Search for the cell housing the specified text and yield its [X, Y] center coordinate. 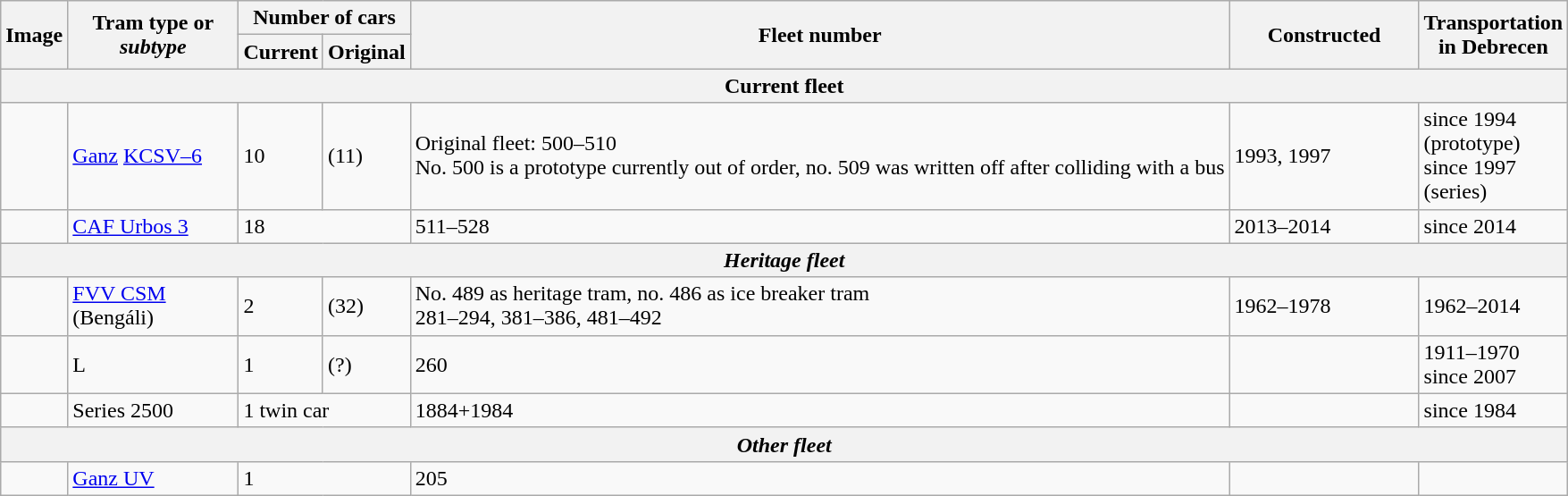
2 [281, 306]
Transportationin Debrecen [1494, 35]
since 1994 (prototype)since 1997 (series) [1494, 156]
Number of cars [324, 18]
Current fleet [784, 86]
since 2014 [1494, 226]
1884+1984 [820, 410]
Image [34, 35]
1962–1978 [1324, 306]
2013–2014 [1324, 226]
CAF Urbos 3 [154, 226]
Original [366, 52]
1911–1970since 2007 [1494, 365]
Current [281, 52]
205 [820, 478]
(?) [366, 365]
Original fleet: 500–510No. 500 is a prototype currently out of order, no. 509 was written off after colliding with a bus [820, 156]
Other fleet [784, 444]
(32) [366, 306]
FVV CSM(Bengáli) [154, 306]
Constructed [1324, 35]
260 [820, 365]
Fleet number [820, 35]
18 [324, 226]
(11) [366, 156]
Series 2500 [154, 410]
Tram type orsubtype [154, 35]
1993, 1997 [1324, 156]
1962–2014 [1494, 306]
511–528 [820, 226]
since 1984 [1494, 410]
Ganz UV [154, 478]
L [154, 365]
10 [281, 156]
Heritage fleet [784, 260]
No. 489 as heritage tram, no. 486 as ice breaker tram281–294, 381–386, 481–492 [820, 306]
Ganz KCSV–6 [154, 156]
1 twin car [324, 410]
